Find where the given text appears and provide that cell's center as (x, y) coordinate. 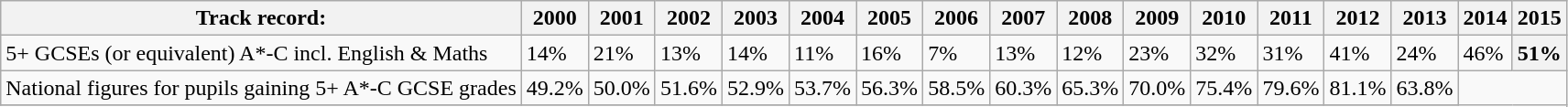
46% (1486, 53)
52.9% (755, 88)
50.0% (621, 88)
24% (1425, 53)
2006 (956, 18)
51.6% (689, 88)
2003 (755, 18)
2008 (1090, 18)
32% (1224, 53)
11% (822, 53)
21% (621, 53)
Track record: (262, 18)
16% (890, 53)
2005 (890, 18)
2004 (822, 18)
41% (1357, 53)
2000 (555, 18)
2009 (1158, 18)
2002 (689, 18)
53.7% (822, 88)
60.3% (1024, 88)
23% (1158, 53)
National figures for pupils gaining 5+ A*-C GCSE grades (262, 88)
2014 (1486, 18)
2010 (1224, 18)
58.5% (956, 88)
2001 (621, 18)
56.3% (890, 88)
2011 (1291, 18)
75.4% (1224, 88)
5+ GCSEs (or equivalent) A*-C incl. English & Maths (262, 53)
81.1% (1357, 88)
51% (1539, 53)
2015 (1539, 18)
2007 (1024, 18)
2012 (1357, 18)
2013 (1425, 18)
7% (956, 53)
49.2% (555, 88)
70.0% (1158, 88)
12% (1090, 53)
79.6% (1291, 88)
65.3% (1090, 88)
63.8% (1425, 88)
31% (1291, 53)
